Output the [x, y] coordinate of the center of the cell containing the given text.  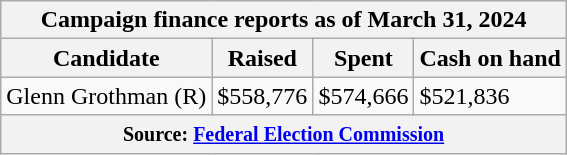
Glenn Grothman (R) [106, 96]
Campaign finance reports as of March 31, 2024 [284, 20]
Cash on hand [490, 58]
Spent [364, 58]
Candidate [106, 58]
Raised [262, 58]
$574,666 [364, 96]
$558,776 [262, 96]
Source: Federal Election Commission [284, 134]
$521,836 [490, 96]
